Scan for the cell matching the given text and deliver its (x, y) coordinate at center. 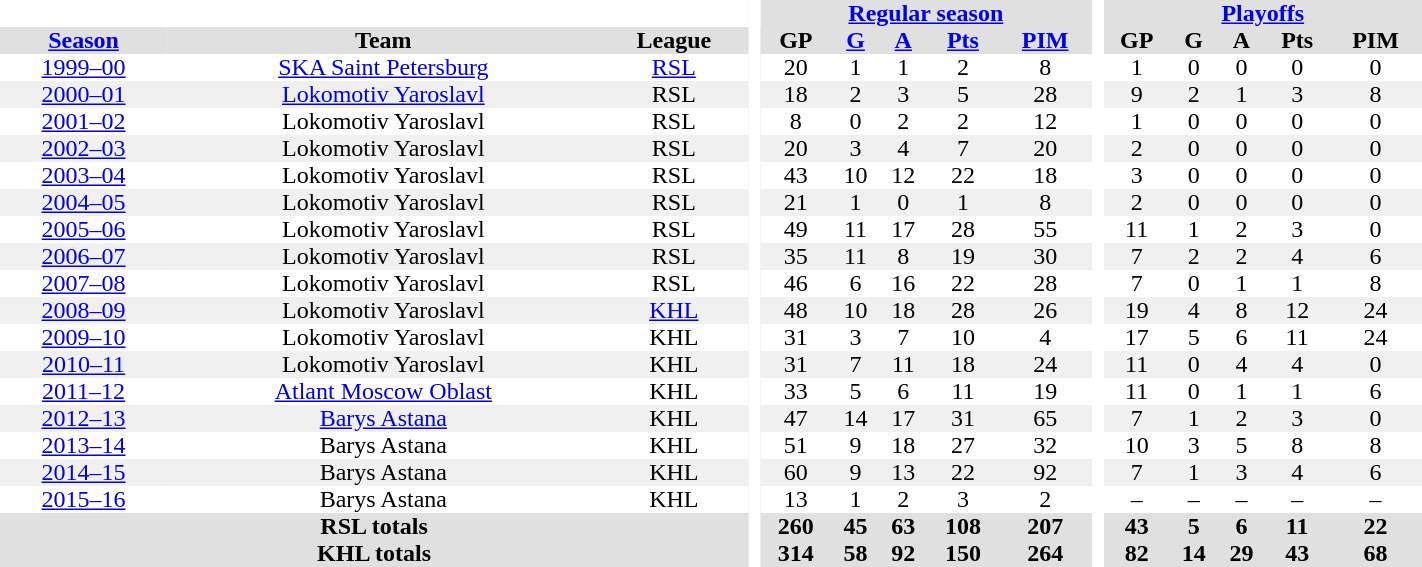
2014–15 (84, 472)
33 (796, 392)
2001–02 (84, 122)
2006–07 (84, 256)
2008–09 (84, 310)
30 (1046, 256)
47 (796, 418)
Team (383, 40)
35 (796, 256)
2013–14 (84, 446)
207 (1046, 526)
SKA Saint Petersburg (383, 68)
2003–04 (84, 176)
RSL totals (374, 526)
League (674, 40)
48 (796, 310)
82 (1137, 554)
21 (796, 202)
2010–11 (84, 364)
55 (1046, 230)
2011–12 (84, 392)
264 (1046, 554)
26 (1046, 310)
2000–01 (84, 94)
63 (903, 526)
108 (963, 526)
49 (796, 230)
Playoffs (1263, 14)
16 (903, 284)
68 (1376, 554)
51 (796, 446)
314 (796, 554)
58 (856, 554)
2002–03 (84, 148)
46 (796, 284)
KHL totals (374, 554)
2005–06 (84, 230)
Atlant Moscow Oblast (383, 392)
2007–08 (84, 284)
150 (963, 554)
260 (796, 526)
2004–05 (84, 202)
65 (1046, 418)
Regular season (926, 14)
2015–16 (84, 500)
45 (856, 526)
2012–13 (84, 418)
60 (796, 472)
27 (963, 446)
Season (84, 40)
1999–00 (84, 68)
29 (1242, 554)
2009–10 (84, 338)
32 (1046, 446)
